Capture the cell that displays the provided text and extract its (x, y) central coordinate. 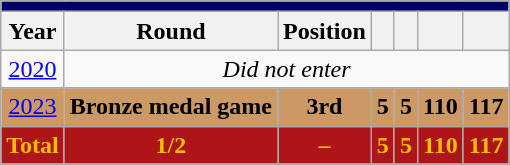
3rd (325, 107)
2020 (33, 69)
Year (33, 31)
2023 (33, 107)
Position (325, 31)
Bronze medal game (170, 107)
1/2 (170, 145)
Round (170, 31)
Did not enter (286, 69)
– (325, 145)
Total (33, 145)
